Determine the [x, y] coordinate at the center of the cell enclosing the given text.  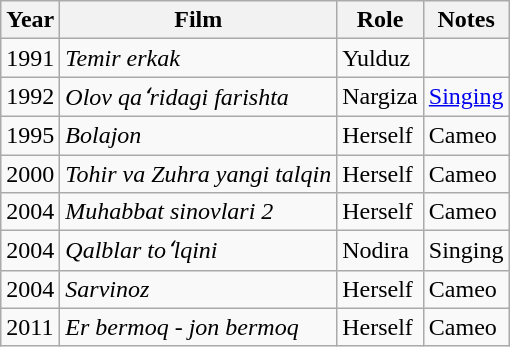
Nodira [380, 251]
Muhabbat sinovlari 2 [198, 212]
Olov qaʻridagi farishta [198, 97]
2000 [30, 173]
Qalblar toʻlqini [198, 251]
Role [380, 20]
Year [30, 20]
Nargiza [380, 97]
Bolajon [198, 135]
2011 [30, 327]
Er bermoq - jon bermoq [198, 327]
Temir erkak [198, 58]
1995 [30, 135]
Film [198, 20]
Sarvinoz [198, 289]
Yulduz [380, 58]
Tohir va Zuhra yangi talqin [198, 173]
1992 [30, 97]
1991 [30, 58]
Notes [466, 20]
